Return [x, y] of the center of cell containing provided text 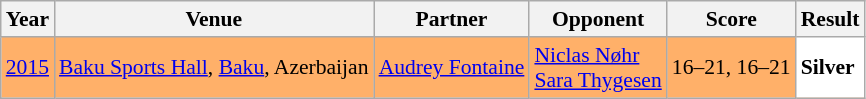
Partner [452, 19]
Venue [214, 19]
2015 [28, 68]
16–21, 16–21 [732, 68]
Opponent [598, 19]
Audrey Fontaine [452, 68]
Year [28, 19]
Score [732, 19]
Result [830, 19]
Silver [830, 68]
Baku Sports Hall, Baku, Azerbaijan [214, 68]
Niclas Nøhr Sara Thygesen [598, 68]
